Identify which cell holds the provided text, then report its (x, y) central coordinate. 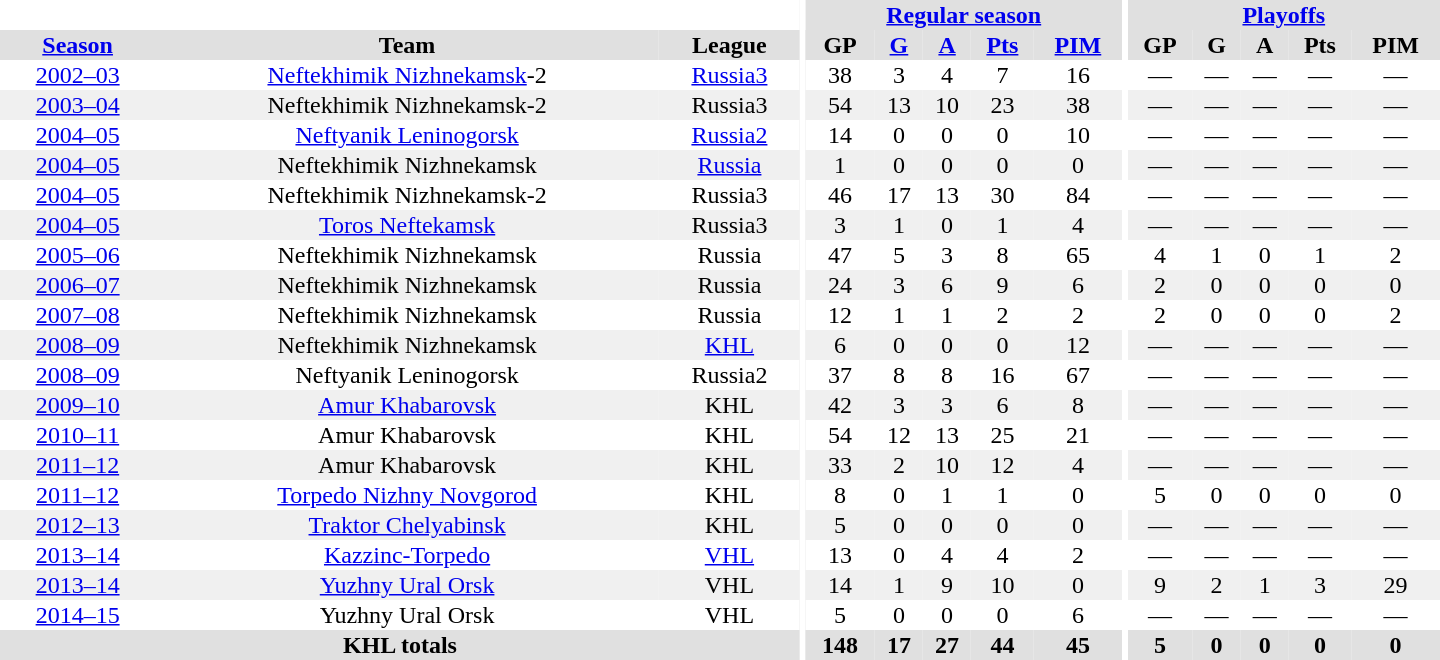
33 (840, 465)
30 (1002, 195)
Torpedo Nizhny Novgorod (407, 495)
Team (407, 45)
47 (840, 255)
21 (1078, 435)
27 (947, 645)
2012–13 (78, 525)
2009–10 (78, 405)
2005–06 (78, 255)
23 (1002, 105)
25 (1002, 435)
24 (840, 285)
37 (840, 375)
League (730, 45)
2003–04 (78, 105)
29 (1396, 585)
2006–07 (78, 285)
2007–08 (78, 315)
2014–15 (78, 615)
Kazzinc-Torpedo (407, 555)
Season (78, 45)
46 (840, 195)
45 (1078, 645)
KHL totals (400, 645)
84 (1078, 195)
67 (1078, 375)
Regular season (964, 15)
Toros Neftekamsk (407, 225)
2010–11 (78, 435)
Playoffs (1284, 15)
7 (1002, 75)
148 (840, 645)
Traktor Chelyabinsk (407, 525)
44 (1002, 645)
42 (840, 405)
2002–03 (78, 75)
65 (1078, 255)
